Scan for the cell matching the given text and deliver its [x, y] coordinate at center. 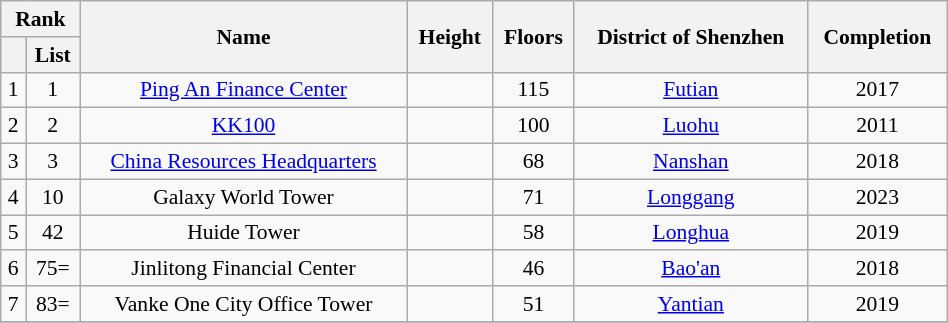
Floors [534, 36]
71 [534, 197]
42 [54, 232]
7 [14, 304]
China Resources Headquarters [244, 161]
115 [534, 90]
10 [54, 197]
46 [534, 268]
5 [14, 232]
51 [534, 304]
Rank [40, 19]
Height [450, 36]
District of Shenzhen [690, 36]
Huide Tower [244, 232]
58 [534, 232]
2011 [877, 126]
Galaxy World Tower [244, 197]
KK100 [244, 126]
Nanshan [690, 161]
68 [534, 161]
75= [54, 268]
Longhua [690, 232]
Vanke One City Office Tower [244, 304]
Luohu [690, 126]
Yantian [690, 304]
Completion [877, 36]
Name [244, 36]
100 [534, 126]
Futian [690, 90]
Longgang [690, 197]
83= [54, 304]
Jinlitong Financial Center [244, 268]
List [54, 54]
2023 [877, 197]
6 [14, 268]
Ping An Finance Center [244, 90]
Bao'an [690, 268]
4 [14, 197]
2017 [877, 90]
